Determine the (x, y) coordinate at the center of the cell enclosing the given text.  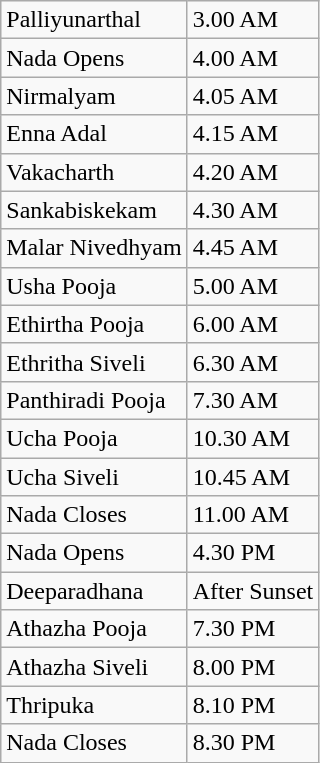
8.00 PM (253, 667)
Deeparadhana (94, 591)
10.45 AM (253, 477)
5.00 AM (253, 286)
4.05 AM (253, 96)
10.30 AM (253, 438)
Ucha Pooja (94, 438)
Athazha Pooja (94, 629)
3.00 AM (253, 20)
Palliyunarthal (94, 20)
4.20 AM (253, 172)
Athazha Siveli (94, 667)
After Sunset (253, 591)
4.45 AM (253, 248)
6.30 AM (253, 362)
4.15 AM (253, 134)
Thripuka (94, 705)
Nirmalyam (94, 96)
8.10 PM (253, 705)
4.30 AM (253, 210)
Sankabiskekam (94, 210)
Usha Pooja (94, 286)
Enna Adal (94, 134)
Panthiradi Pooja (94, 400)
8.30 PM (253, 743)
11.00 AM (253, 515)
7.30 AM (253, 400)
6.00 AM (253, 324)
Ethirtha Pooja (94, 324)
Ucha Siveli (94, 477)
4.00 AM (253, 58)
Malar Nivedhyam (94, 248)
7.30 PM (253, 629)
4.30 PM (253, 553)
Ethritha Siveli (94, 362)
Vakacharth (94, 172)
